For the text-containing cell, return its midpoint in [X, Y] coordinate format. 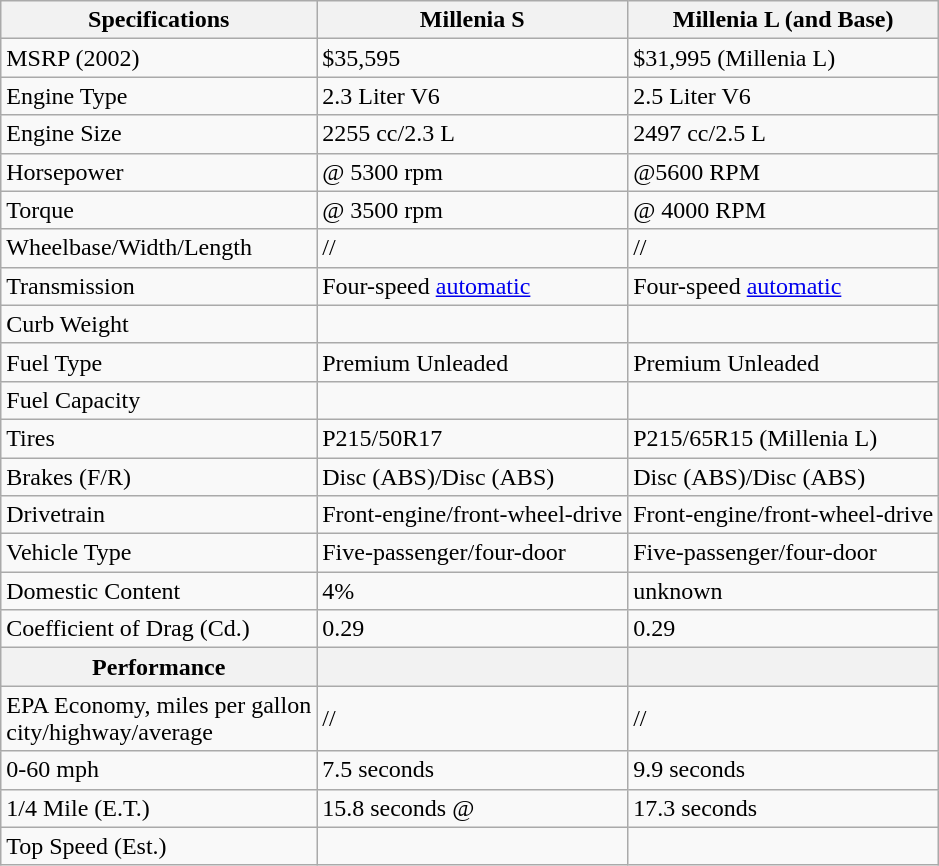
2497 cc/2.5 L [784, 134]
17.3 seconds [784, 808]
Fuel Capacity [159, 400]
@ 5300 rpm [472, 172]
15.8 seconds @ [472, 808]
Torque [159, 210]
Curb Weight [159, 324]
9.9 seconds [784, 770]
@ 4000 RPM [784, 210]
Performance [159, 667]
Coefficient of Drag (Cd.) [159, 629]
Millenia L (and Base) [784, 20]
7.5 seconds [472, 770]
Wheelbase/Width/Length [159, 248]
2.5 Liter V6 [784, 96]
Brakes (F/R) [159, 477]
2.3 Liter V6 [472, 96]
EPA Economy, miles per galloncity/highway/average [159, 718]
Vehicle Type [159, 553]
@ 3500 rpm [472, 210]
P215/65R15 (Millenia L) [784, 438]
2255 cc/2.3 L [472, 134]
Top Speed (Est.) [159, 846]
4% [472, 591]
Millenia S [472, 20]
1/4 Mile (E.T.) [159, 808]
MSRP (2002) [159, 58]
Horsepower [159, 172]
Fuel Type [159, 362]
Tires [159, 438]
Engine Type [159, 96]
unknown [784, 591]
P215/50R17 [472, 438]
Drivetrain [159, 515]
Engine Size [159, 134]
$35,595 [472, 58]
Transmission [159, 286]
$31,995 (Millenia L) [784, 58]
0-60 mph [159, 770]
Domestic Content [159, 591]
@5600 RPM [784, 172]
Specifications [159, 20]
